Pinpoint the cell where the given text exists, returning its (x, y) midpoint coordinate. 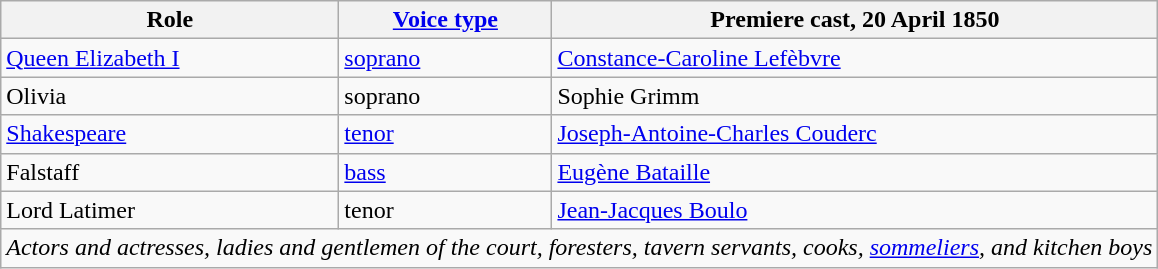
Voice type (446, 20)
Joseph-Antoine-Charles Couderc (855, 134)
Shakespeare (170, 134)
Olivia (170, 96)
Premiere cast, 20 April 1850 (855, 20)
Falstaff (170, 172)
Constance-Caroline Lefèbvre (855, 58)
Actors and actresses, ladies and gentlemen of the court, foresters, tavern servants, cooks, sommeliers, and kitchen boys (580, 248)
Eugène Bataille (855, 172)
Lord Latimer (170, 210)
Role (170, 20)
Sophie Grimm (855, 96)
Jean-Jacques Boulo (855, 210)
Queen Elizabeth I (170, 58)
bass (446, 172)
